Scan for the cell matching the given text and deliver its (X, Y) coordinate at center. 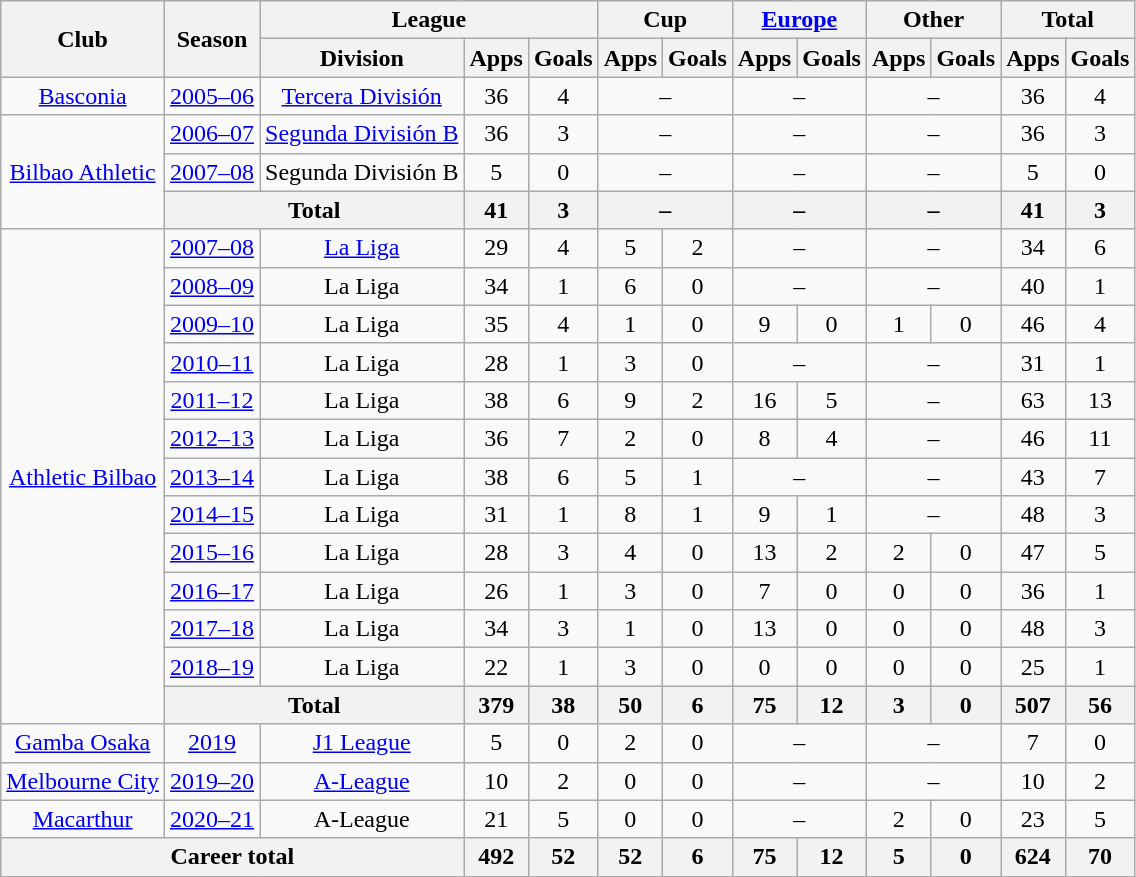
2019–20 (212, 781)
11 (1100, 438)
Other (933, 20)
47 (1033, 553)
2016–17 (212, 591)
25 (1033, 667)
29 (496, 248)
Europe (799, 20)
2014–15 (212, 515)
2005–06 (212, 96)
2015–16 (212, 553)
2020–21 (212, 819)
2013–14 (212, 477)
56 (1100, 705)
Club (83, 39)
26 (496, 591)
63 (1033, 400)
Athletic Bilbao (83, 476)
624 (1033, 857)
2010–11 (212, 362)
Career total (232, 857)
2019 (212, 743)
70 (1100, 857)
22 (496, 667)
Cup (665, 20)
2018–19 (212, 667)
2011–12 (212, 400)
Division (362, 58)
492 (496, 857)
21 (496, 819)
2008–09 (212, 286)
43 (1033, 477)
2009–10 (212, 324)
Gamba Osaka (83, 743)
2017–18 (212, 629)
2012–13 (212, 438)
Macarthur (83, 819)
23 (1033, 819)
Bilbao Athletic (83, 172)
J1 League (362, 743)
Basconia (83, 96)
40 (1033, 286)
379 (496, 705)
50 (630, 705)
35 (496, 324)
League (430, 20)
507 (1033, 705)
16 (764, 400)
Melbourne City (83, 781)
Tercera División (362, 96)
Season (212, 39)
2006–07 (212, 134)
